Provide the [X, Y] coordinate of the cell's center where the given text is located.  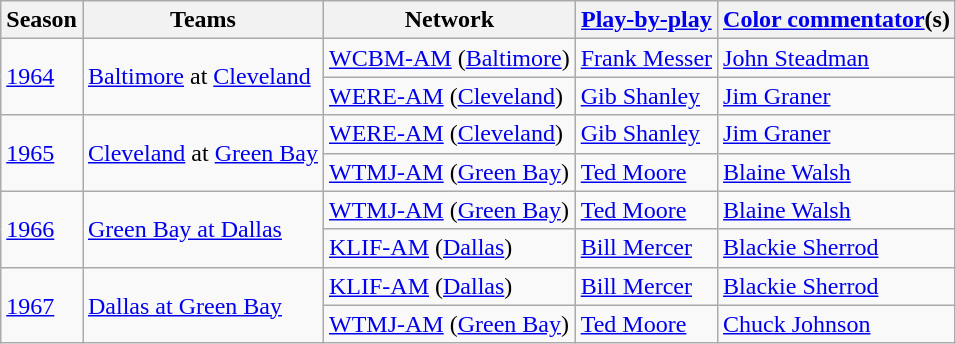
Dallas at Green Bay [202, 305]
Baltimore at Cleveland [202, 77]
Chuck Johnson [837, 324]
Green Bay at Dallas [202, 229]
Color commentator(s) [837, 20]
Teams [202, 20]
John Steadman [837, 58]
1964 [42, 77]
Network [449, 20]
Season [42, 20]
Cleveland at Green Bay [202, 153]
Frank Messer [646, 58]
1967 [42, 305]
1966 [42, 229]
1965 [42, 153]
Play-by-play [646, 20]
WCBM-AM (Baltimore) [449, 58]
